Detect which cell encompasses the target text, then output its (X, Y) center coordinate. 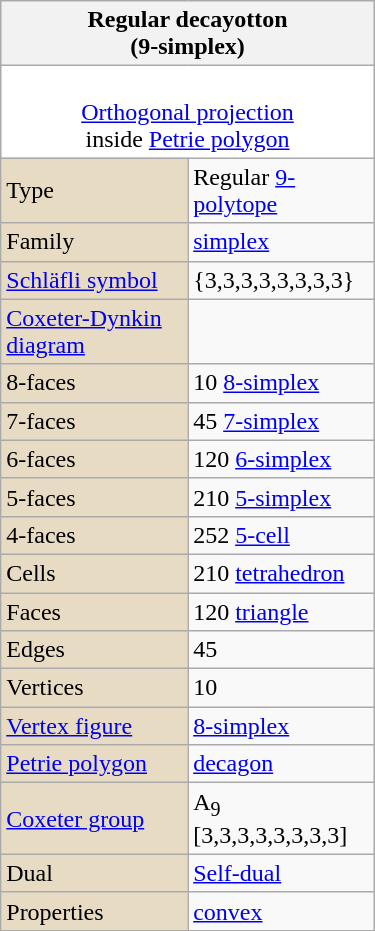
Type (94, 190)
8-faces (94, 383)
{3,3,3,3,3,3,3,3} (282, 280)
Coxeter-Dynkin diagram (94, 332)
10 (282, 688)
7-faces (94, 421)
210 5-simplex (282, 497)
A9 [3,3,3,3,3,3,3,3] (282, 818)
Vertex figure (94, 726)
45 7-simplex (282, 421)
8-simplex (282, 726)
5-faces (94, 497)
120 6-simplex (282, 459)
Regular 9-polytope (282, 190)
convex (282, 911)
Vertices (94, 688)
Dual (94, 873)
simplex (282, 242)
10 8-simplex (282, 383)
Regular decayotton(9-simplex) (188, 34)
Faces (94, 611)
45 (282, 650)
Petrie polygon (94, 764)
120 triangle (282, 611)
Cells (94, 573)
252 5-cell (282, 535)
4-faces (94, 535)
Properties (94, 911)
Coxeter group (94, 818)
decagon (282, 764)
Orthogonal projectioninside Petrie polygon (188, 112)
Schläfli symbol (94, 280)
6-faces (94, 459)
Edges (94, 650)
210 tetrahedron (282, 573)
Family (94, 242)
Self-dual (282, 873)
